Extract the [X, Y] coordinate from the center of the cell holding the provided text.  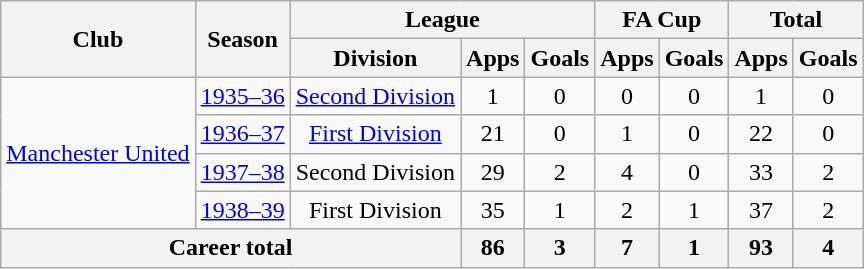
1935–36 [242, 96]
86 [493, 248]
1938–39 [242, 210]
33 [761, 172]
35 [493, 210]
Manchester United [98, 153]
93 [761, 248]
22 [761, 134]
Season [242, 39]
Division [375, 58]
37 [761, 210]
Total [796, 20]
3 [560, 248]
7 [627, 248]
1936–37 [242, 134]
Career total [231, 248]
League [442, 20]
1937–38 [242, 172]
21 [493, 134]
FA Cup [662, 20]
Club [98, 39]
29 [493, 172]
